Determine the [X, Y] coordinate at the center of the cell enclosing the given text.  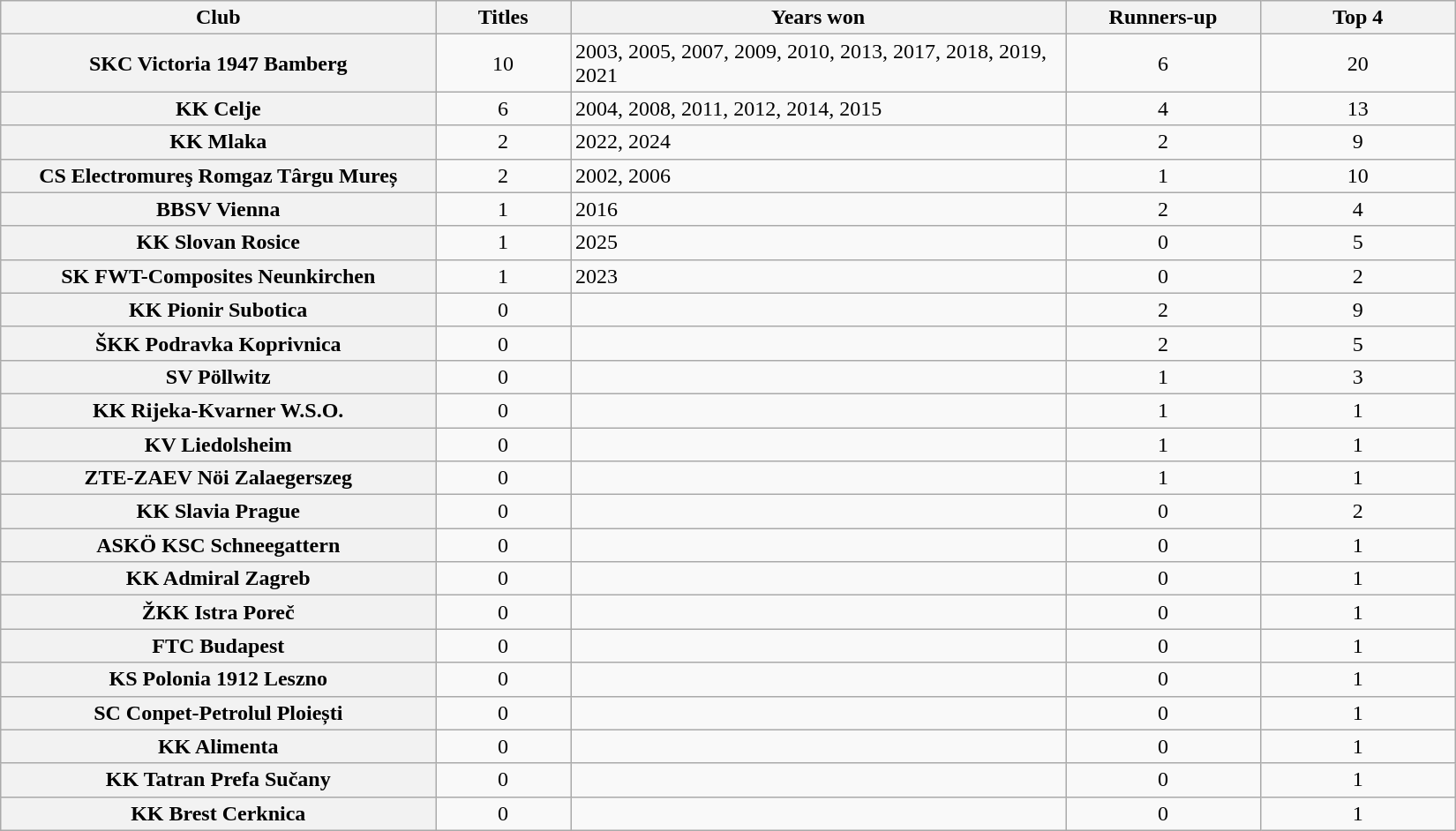
2023 [819, 276]
KV Liedolsheim [219, 444]
ASKÖ KSC Schneegattern [219, 545]
Club [219, 18]
2004, 2008, 2011, 2012, 2014, 2015 [819, 109]
Runners-up [1163, 18]
BBSV Vienna [219, 209]
2003, 2005, 2007, 2009, 2010, 2013, 2017, 2018, 2019, 2021 [819, 64]
KK Celje [219, 109]
CS Electromureş Romgaz Târgu Mureș [219, 176]
KK Slovan Rosice [219, 243]
FTC Budapest [219, 646]
KK Rijeka-Kvarner W.S.O. [219, 410]
SKC Victoria 1947 Bamberg [219, 64]
KK Mlaka [219, 142]
SC Conpet-Petrolul Ploiești [219, 713]
KK Pionir Subotica [219, 310]
Top 4 [1357, 18]
Titles [503, 18]
SK FWT-Composites Neunkirchen [219, 276]
KK Alimenta [219, 746]
Years won [819, 18]
3 [1357, 377]
2002, 2006 [819, 176]
KK Admiral Zagreb [219, 579]
20 [1357, 64]
KK Brest Cerknica [219, 813]
SV Pöllwitz [219, 377]
ŽKK Istra Poreč [219, 612]
13 [1357, 109]
2025 [819, 243]
KK Slavia Prague [219, 512]
2016 [819, 209]
ZTE-ZAEV Nöi Zalaegerszeg [219, 478]
2022, 2024 [819, 142]
KK Tatran Prefa Sučany [219, 780]
ŠKK Podravka Koprivnica [219, 343]
KS Polonia 1912 Leszno [219, 679]
